Pinpoint the cell where the given text exists, returning its (X, Y) midpoint coordinate. 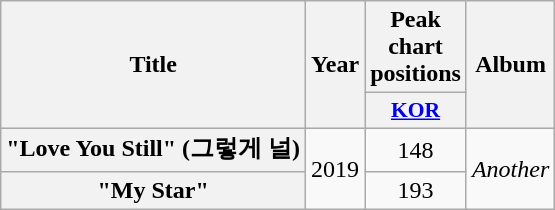
2019 (336, 168)
KOR (416, 111)
"My Star" (154, 190)
Title (154, 65)
148 (416, 150)
Peak chart positions (416, 47)
"Love You Still" (그렇게 널) (154, 150)
193 (416, 190)
Album (510, 65)
Year (336, 65)
Another (510, 168)
